Detect which cell encompasses the target text, then output its [x, y] center coordinate. 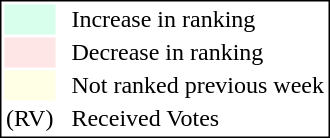
Received Votes [198, 119]
Not ranked previous week [198, 85]
(RV) [29, 119]
Increase in ranking [198, 19]
Decrease in ranking [198, 53]
